Search for the cell housing the specified text and yield its (X, Y) center coordinate. 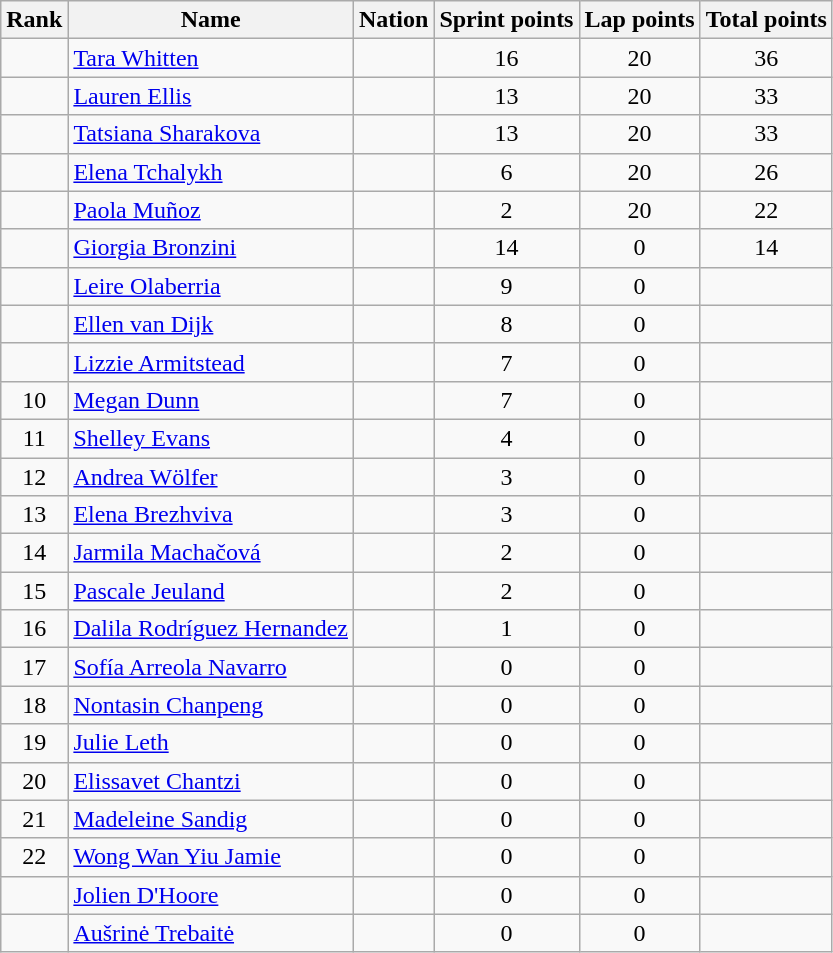
Lap points (640, 20)
4 (506, 438)
Jolien D'Hoore (211, 895)
Sofía Arreola Navarro (211, 667)
Nation (393, 20)
Giorgia Bronzini (211, 248)
Pascale Jeuland (211, 591)
26 (766, 172)
Megan Dunn (211, 400)
Lauren Ellis (211, 96)
Elissavet Chantzi (211, 781)
Ellen van Dijk (211, 324)
Leire Olaberria (211, 286)
9 (506, 286)
Name (211, 20)
Sprint points (506, 20)
10 (34, 400)
17 (34, 667)
1 (506, 629)
Tara Whitten (211, 58)
Andrea Wölfer (211, 477)
Aušrinė Trebaitė (211, 933)
8 (506, 324)
36 (766, 58)
21 (34, 819)
12 (34, 477)
Elena Brezhviva (211, 515)
Total points (766, 20)
Paola Muñoz (211, 210)
Rank (34, 20)
Lizzie Armitstead (211, 362)
11 (34, 438)
Tatsiana Sharakova (211, 134)
18 (34, 705)
Julie Leth (211, 743)
Jarmila Machačová (211, 553)
Elena Tchalykh (211, 172)
Madeleine Sandig (211, 819)
Nontasin Chanpeng (211, 705)
Dalila Rodríguez Hernandez (211, 629)
15 (34, 591)
19 (34, 743)
6 (506, 172)
Wong Wan Yiu Jamie (211, 857)
Shelley Evans (211, 438)
